Find where the given text appears and provide that cell's center as [X, Y] coordinate. 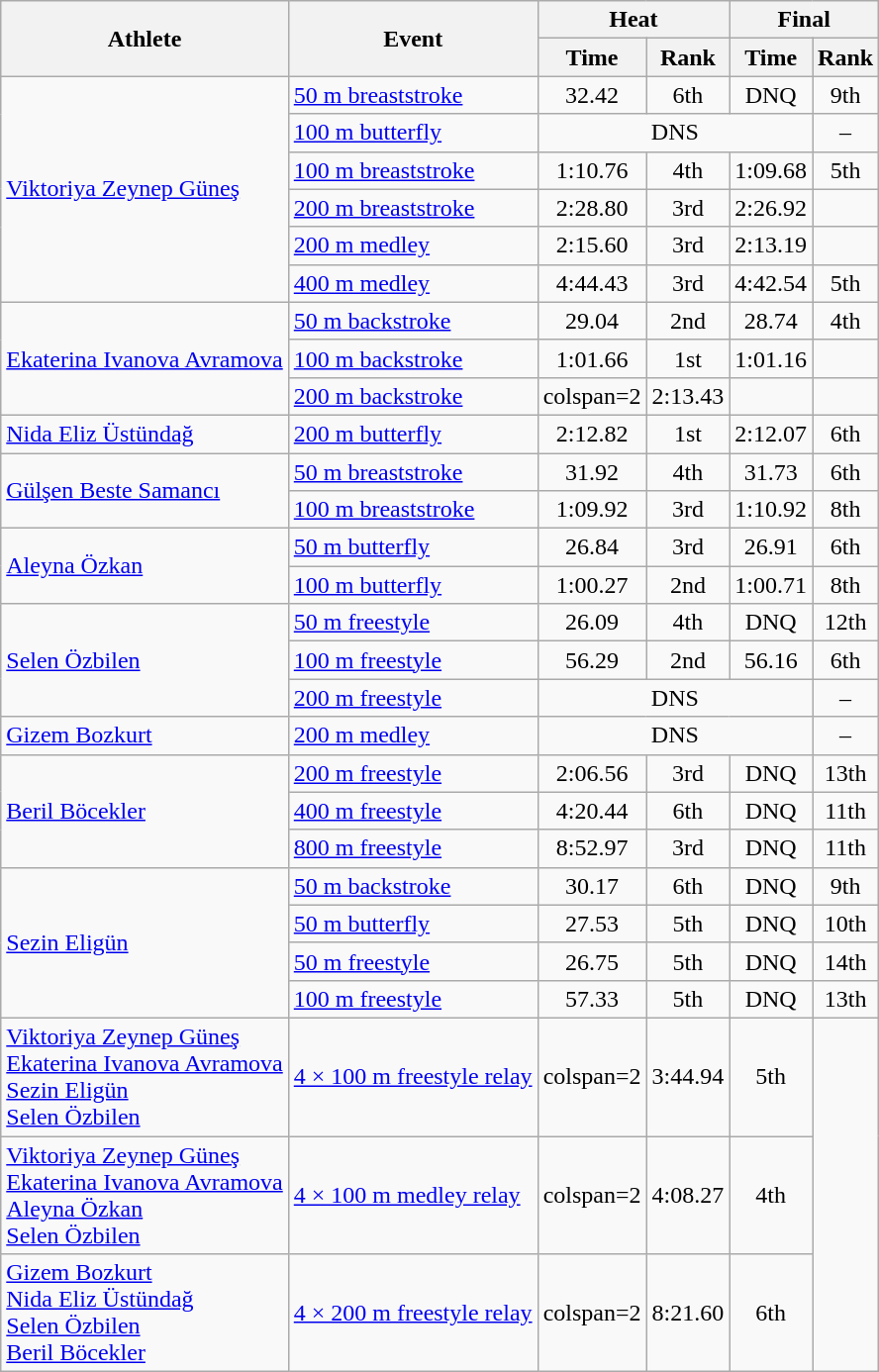
100 m backstroke [413, 358]
Sezin Eligün [145, 942]
8:52.97 [592, 848]
2:13.43 [688, 396]
31.73 [771, 472]
4:20.44 [592, 811]
2:12.82 [592, 434]
2:28.80 [592, 208]
56.29 [592, 660]
1:10.76 [592, 170]
26.75 [592, 961]
2:06.56 [592, 773]
Final [804, 20]
Gizem Bozkurt [145, 735]
4 × 200 m freestyle relay [413, 1313]
4 × 100 m freestyle relay [413, 1077]
Heat [634, 20]
14th [845, 961]
4:08.27 [688, 1196]
26.09 [592, 623]
3:44.94 [688, 1077]
4:42.54 [771, 283]
Event [413, 39]
4 × 100 m medley relay [413, 1196]
1:00.27 [592, 585]
57.33 [592, 999]
Viktoriya Zeynep GüneşEkaterina Ivanova AvramovaSezin EligünSelen Özbilen [145, 1077]
26.84 [592, 547]
Nida Eliz Üstündağ [145, 434]
400 m freestyle [413, 811]
26.91 [771, 547]
200 m butterfly [413, 434]
2:26.92 [771, 208]
1:01.66 [592, 358]
56.16 [771, 660]
Aleyna Özkan [145, 566]
29.04 [592, 321]
Athlete [145, 39]
2:15.60 [592, 245]
Gülşen Beste Samancı [145, 491]
200 m backstroke [413, 396]
12th [845, 623]
1:00.71 [771, 585]
Gizem BozkurtNida Eliz ÜstündağSelen ÖzbilenBeril Böcekler [145, 1313]
2:13.19 [771, 245]
32.42 [592, 95]
28.74 [771, 321]
27.53 [592, 924]
2:12.07 [771, 434]
400 m medley [413, 283]
30.17 [592, 886]
Selen Özbilen [145, 660]
4:44.43 [592, 283]
1:10.92 [771, 510]
10th [845, 924]
800 m freestyle [413, 848]
Viktoriya Zeynep GüneşEkaterina Ivanova AvramovaAleyna ÖzkanSelen Özbilen [145, 1196]
31.92 [592, 472]
8:21.60 [688, 1313]
1:09.92 [592, 510]
Ekaterina Ivanova Avramova [145, 358]
Viktoriya Zeynep Güneş [145, 189]
1:01.16 [771, 358]
1:09.68 [771, 170]
Beril Böcekler [145, 811]
200 m breaststroke [413, 208]
